Find where the given text appears and provide that cell's center as [X, Y] coordinate. 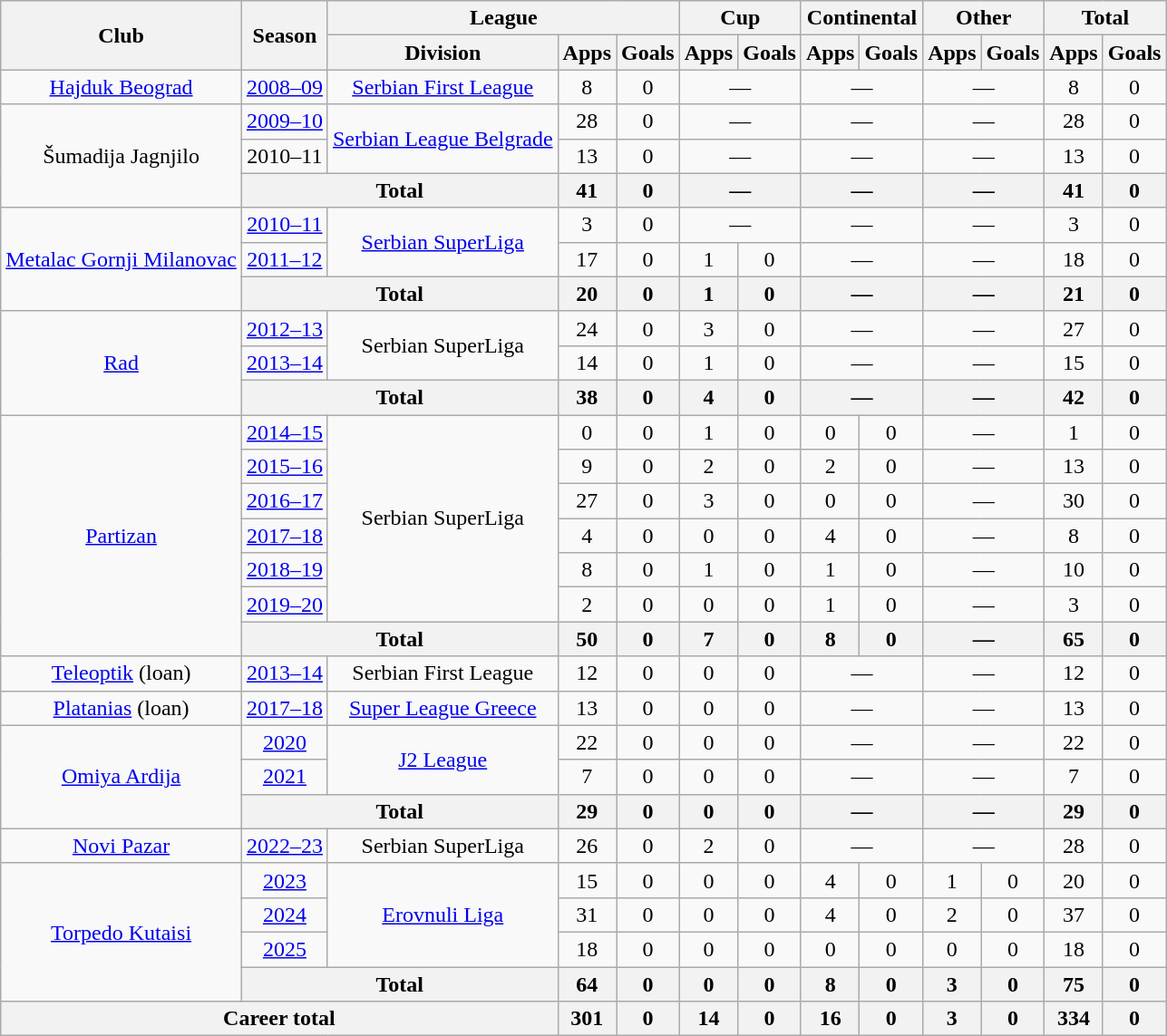
Division [442, 53]
Continental [861, 18]
Rad [122, 363]
Platanias (loan) [122, 708]
42 [1074, 397]
2011–12 [285, 259]
2008–09 [285, 87]
10 [1074, 570]
75 [1074, 983]
17 [587, 259]
Hajduk Beograd [122, 87]
2014–15 [285, 432]
2022–23 [285, 846]
Partizan [122, 536]
9 [587, 467]
2009–10 [285, 121]
Super League Greece [442, 708]
37 [1074, 915]
Teleoptik (loan) [122, 673]
Cup [740, 18]
Novi Pazar [122, 846]
16 [830, 1019]
Serbian League Belgrade [442, 139]
2024 [285, 915]
Metalac Gornji Milanovac [122, 259]
2016–17 [285, 501]
Career total [279, 1019]
Club [122, 35]
334 [1074, 1019]
Omiya Ardija [122, 777]
38 [587, 397]
2025 [285, 949]
Other [984, 18]
301 [587, 1019]
64 [587, 983]
24 [587, 328]
2018–19 [285, 570]
2019–20 [285, 605]
Season [285, 35]
2012–13 [285, 328]
Šumadija Jagnjilo [122, 156]
65 [1074, 639]
31 [587, 915]
Torpedo Kutaisi [122, 932]
League [503, 18]
26 [587, 846]
Erovnuli Liga [442, 915]
30 [1074, 501]
21 [1074, 294]
2020 [285, 742]
2021 [285, 777]
2023 [285, 880]
2015–16 [285, 467]
50 [587, 639]
J2 League [442, 760]
